Find where the given text appears and provide that cell's center as (X, Y) coordinate. 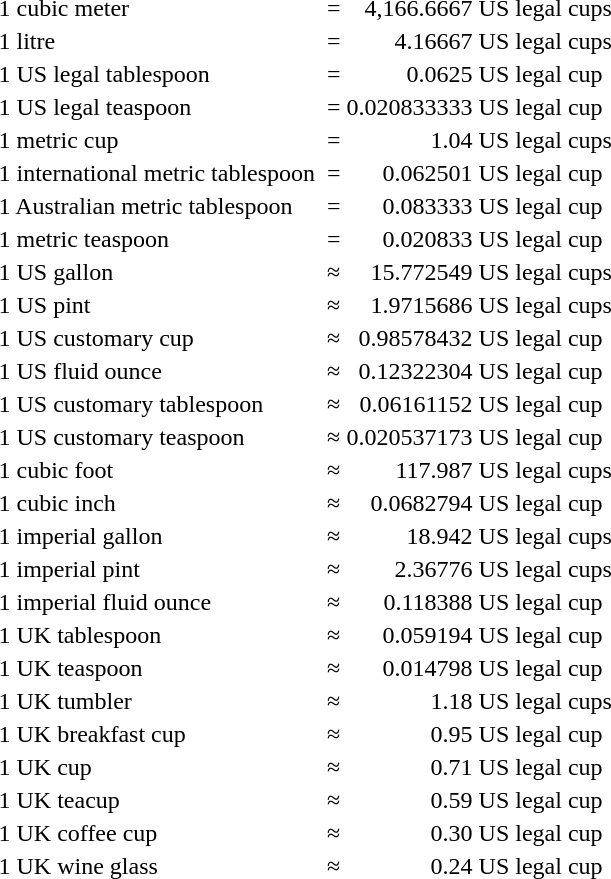
0.020833 (410, 239)
117.987 (410, 470)
0.059194 (410, 635)
0.0625 (410, 74)
0.98578432 (410, 338)
2.36776 (410, 569)
1.04 (410, 140)
0.0682794 (410, 503)
0.06161152 (410, 404)
0.12322304 (410, 371)
0.59 (410, 800)
18.942 (410, 536)
0.014798 (410, 668)
0.30 (410, 833)
0.062501 (410, 173)
1.9715686 (410, 305)
0.95 (410, 734)
0.020537173 (410, 437)
0.083333 (410, 206)
0.71 (410, 767)
0.118388 (410, 602)
1.18 (410, 701)
15.772549 (410, 272)
0.020833333 (410, 107)
4.16667 (410, 41)
